Output the [X, Y] coordinate of the center of the cell containing the given text.  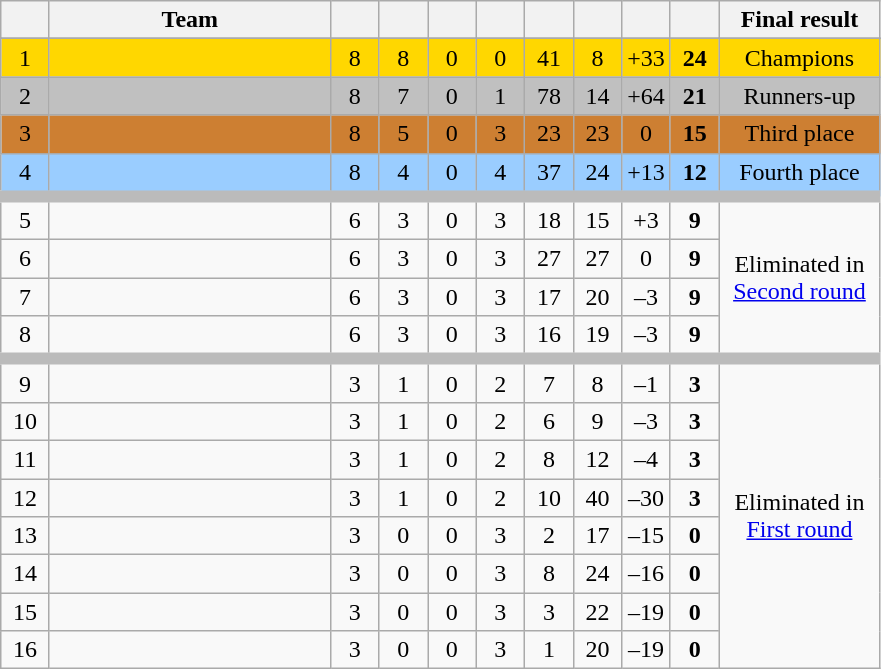
–15 [646, 536]
–30 [646, 497]
Eliminated in Second round [800, 278]
19 [598, 338]
Runners-up [800, 96]
–1 [646, 380]
21 [694, 96]
Third place [800, 134]
Fourth place [800, 174]
40 [598, 497]
37 [550, 174]
+3 [646, 218]
11 [26, 459]
22 [598, 612]
78 [550, 96]
–16 [646, 574]
–4 [646, 459]
13 [26, 536]
+13 [646, 174]
41 [550, 58]
Team [190, 20]
Final result [800, 20]
Eliminated in First round [800, 514]
+64 [646, 96]
18 [550, 218]
Champions [800, 58]
+33 [646, 58]
